Provide the [x, y] coordinate of the cell's center where the given text is located.  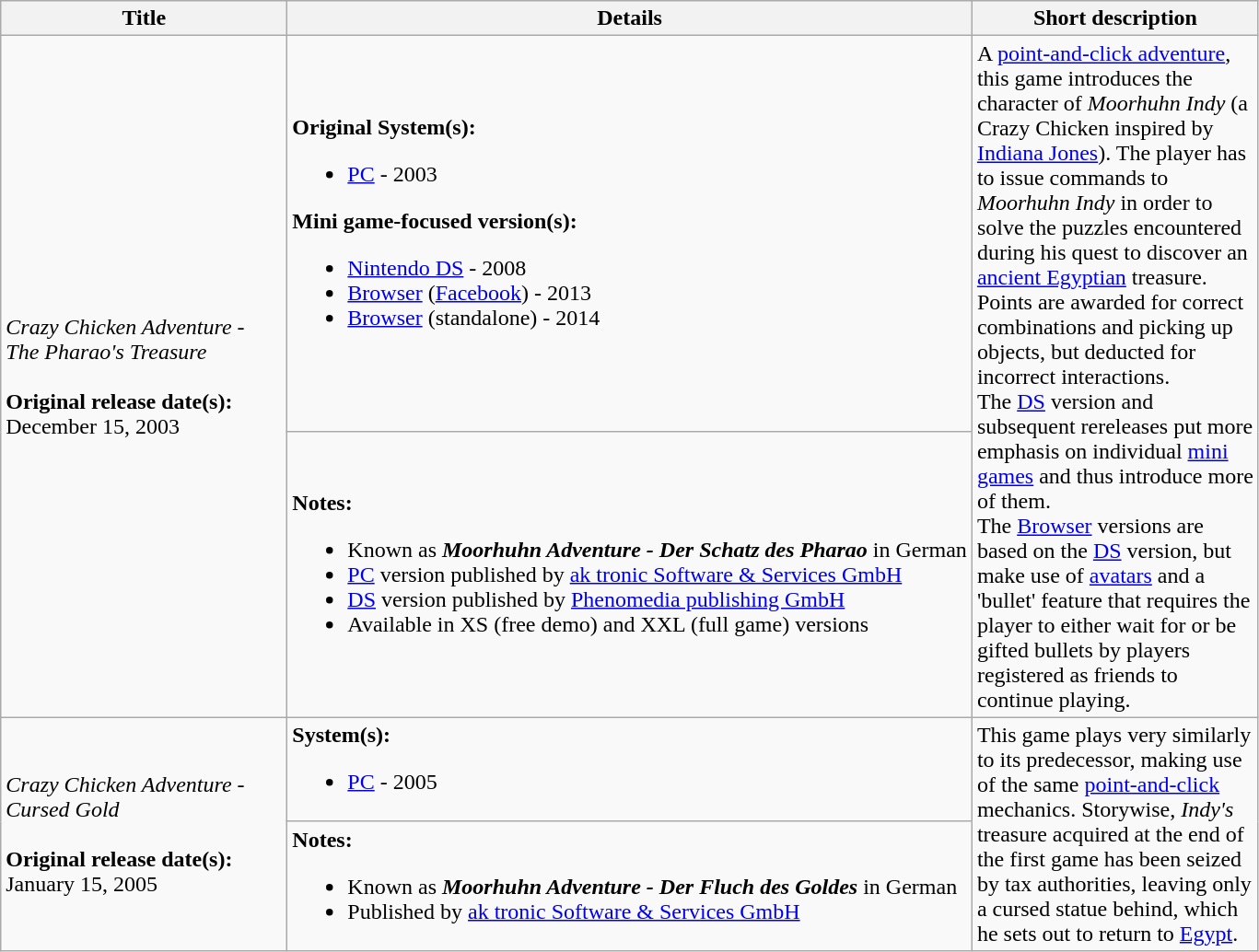
Title [144, 18]
Crazy Chicken Adventure - Cursed GoldOriginal release date(s):January 15, 2005 [144, 834]
Details [630, 18]
Crazy Chicken Adventure - The Pharao's TreasureOriginal release date(s):December 15, 2003 [144, 377]
Short description [1114, 18]
System(s):PC - 2005 [630, 770]
Notes:Known as Moorhuhn Adventure - Der Fluch des Goldes in GermanPublished by ak tronic Software & Services GmbH [630, 886]
Original System(s):PC - 2003Mini game-focused version(s):Nintendo DS - 2008Browser (Facebook) - 2013Browser (standalone) - 2014 [630, 234]
